Scan for the cell matching the given text and deliver its [X, Y] coordinate at center. 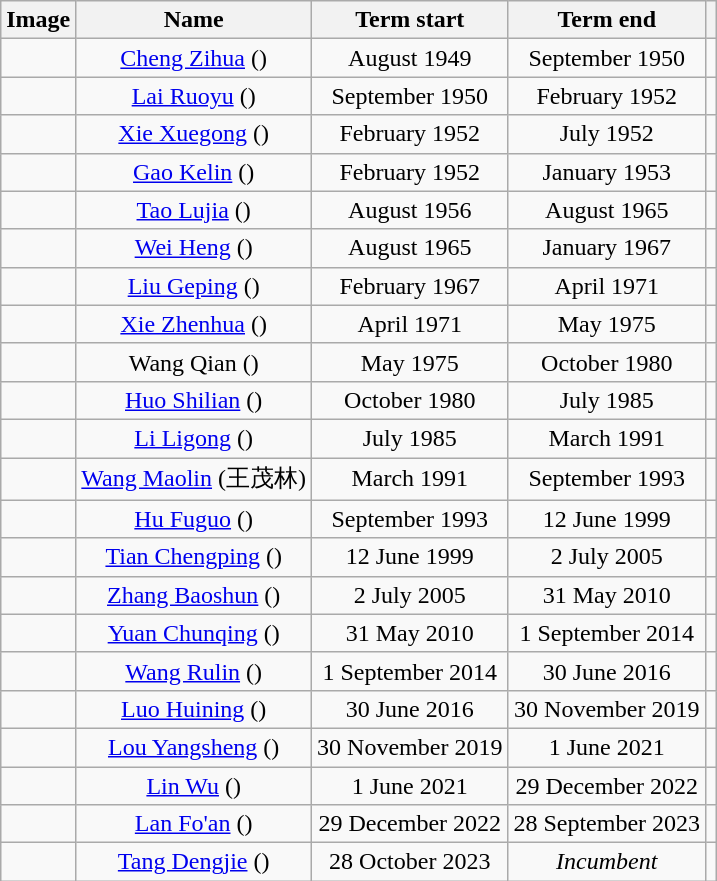
January 1953 [607, 172]
Huo Shilian () [194, 400]
Term start [410, 20]
Luo Huining () [194, 709]
February 1967 [410, 286]
Wang Qian () [194, 362]
28 October 2023 [410, 862]
Xie Zhenhua () [194, 324]
Lin Wu () [194, 785]
Yuan Chunqing () [194, 633]
Lou Yangsheng () [194, 747]
Lan Fo'an () [194, 824]
Zhang Baoshun () [194, 595]
28 September 2023 [607, 824]
Xie Xuegong () [194, 134]
Hu Fuguo () [194, 519]
Wang Rulin () [194, 671]
Name [194, 20]
August 1956 [410, 210]
Wei Heng () [194, 248]
Liu Geping () [194, 286]
Tao Lujia () [194, 210]
Image [38, 20]
July 1952 [607, 134]
Wang Maolin (王茂林) [194, 480]
January 1967 [607, 248]
Term end [607, 20]
Lai Ruoyu () [194, 96]
Cheng Zihua () [194, 58]
Incumbent [607, 862]
Gao Kelin () [194, 172]
August 1949 [410, 58]
Tang Dengjie () [194, 862]
Tian Chengping () [194, 557]
Li Ligong () [194, 438]
